Return the [x, y] coordinate for the center point of the cell that contains the specified text.  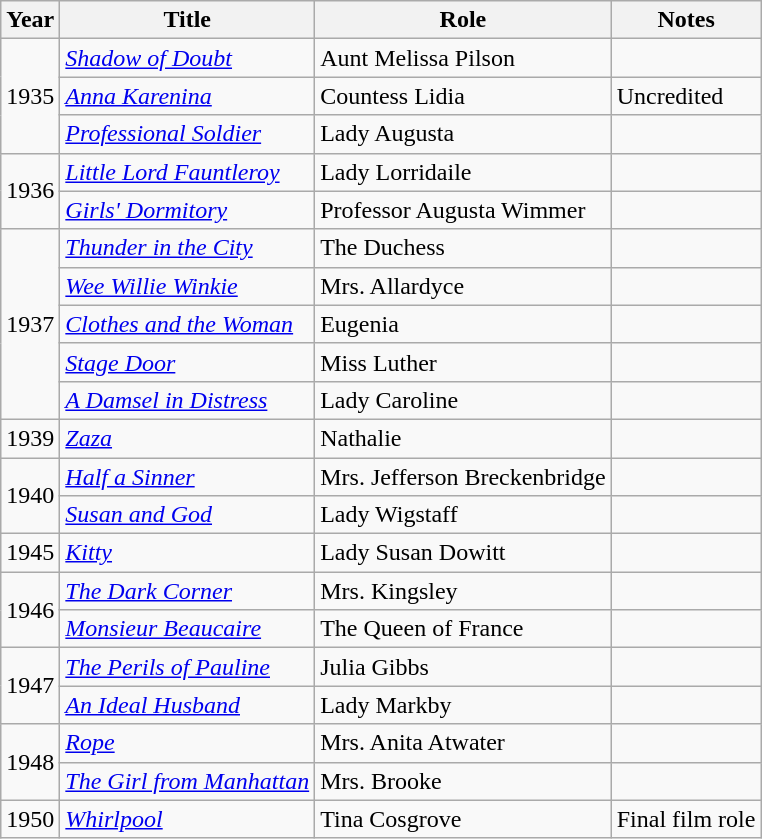
Year [30, 20]
Girls' Dormitory [188, 210]
The Perils of Pauline [188, 667]
The Dark Corner [188, 591]
Final film role [686, 819]
1947 [30, 686]
Tina Cosgrove [464, 819]
The Girl from Manhattan [188, 781]
Nathalie [464, 438]
Wee Willie Winkie [188, 286]
1950 [30, 819]
Anna Karenina [188, 96]
Lady Markby [464, 705]
Lady Wigstaff [464, 515]
Lady Lorridaile [464, 172]
1940 [30, 496]
Aunt Melissa Pilson [464, 58]
Kitty [188, 553]
The Duchess [464, 248]
Clothes and the Woman [188, 324]
Mrs. Anita Atwater [464, 743]
1939 [30, 438]
Role [464, 20]
1936 [30, 191]
The Queen of France [464, 629]
Zaza [188, 438]
An Ideal Husband [188, 705]
Monsieur Beaucaire [188, 629]
Uncredited [686, 96]
Stage Door [188, 362]
Shadow of Doubt [188, 58]
Little Lord Fauntleroy [188, 172]
A Damsel in Distress [188, 400]
Lady Susan Dowitt [464, 553]
Professor Augusta Wimmer [464, 210]
1945 [30, 553]
1946 [30, 610]
Rope [188, 743]
Miss Luther [464, 362]
1937 [30, 324]
Professional Soldier [188, 134]
Julia Gibbs [464, 667]
Notes [686, 20]
Mrs. Kingsley [464, 591]
Whirlpool [188, 819]
Susan and God [188, 515]
Mrs. Allardyce [464, 286]
Mrs. Brooke [464, 781]
Lady Augusta [464, 134]
Lady Caroline [464, 400]
Half a Sinner [188, 477]
1948 [30, 762]
Eugenia [464, 324]
Thunder in the City [188, 248]
1935 [30, 96]
Mrs. Jefferson Breckenbridge [464, 477]
Title [188, 20]
Countess Lidia [464, 96]
